Identify which cell holds the provided text, then report its [X, Y] central coordinate. 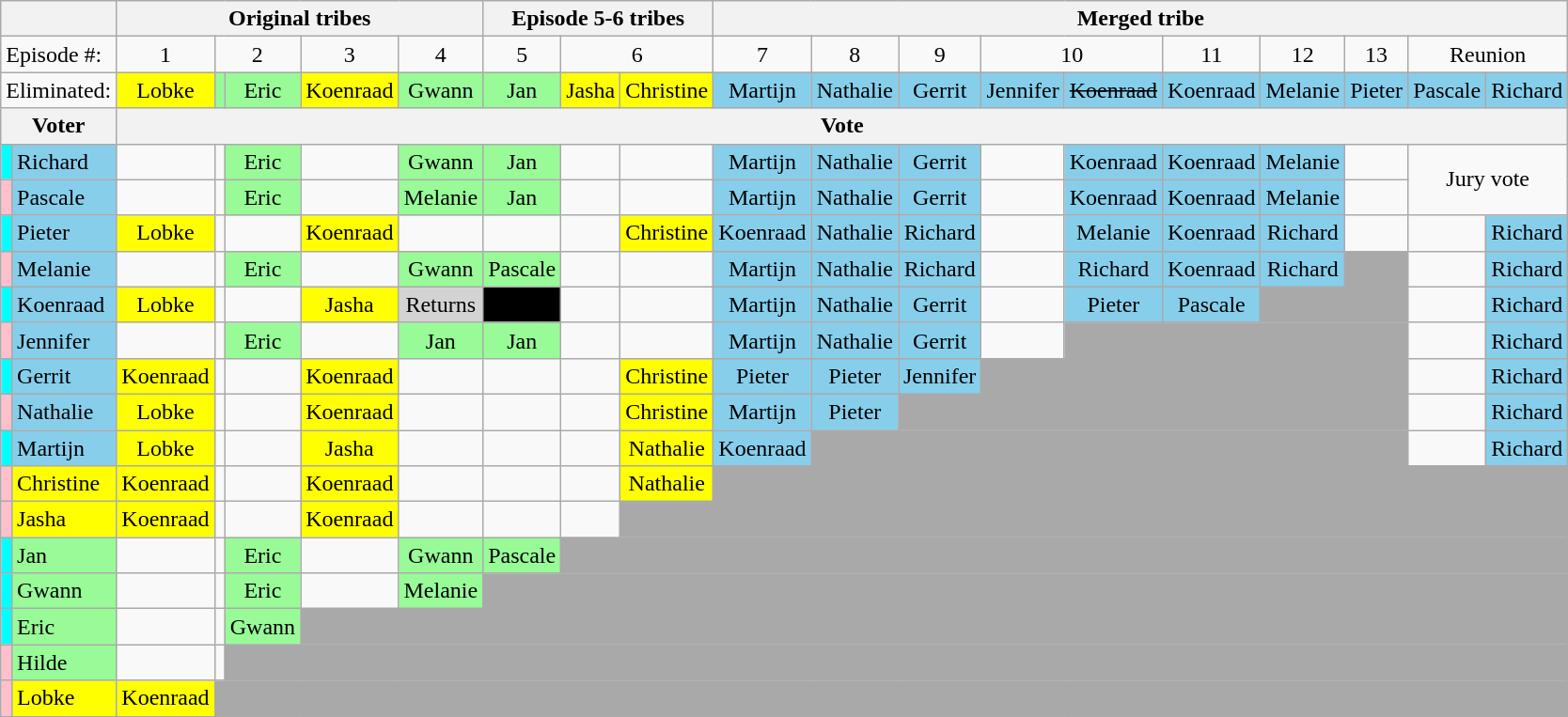
7 [762, 55]
9 [940, 55]
Vote [842, 126]
8 [855, 55]
4 [441, 55]
13 [1376, 55]
Reunion [1488, 55]
10 [1072, 55]
Original tribes [300, 19]
2 [258, 55]
12 [1303, 55]
11 [1212, 55]
Voter [58, 126]
Episode #: [58, 55]
6 [637, 55]
Returns [441, 304]
3 [350, 55]
1 [165, 55]
Hilde [64, 662]
5 [523, 55]
Eliminated: [58, 90]
Episode 5-6 tribes [598, 19]
Merged tribe [1141, 19]
Jury vote [1488, 179]
